Identify which cell holds the provided text, then report its [X, Y] central coordinate. 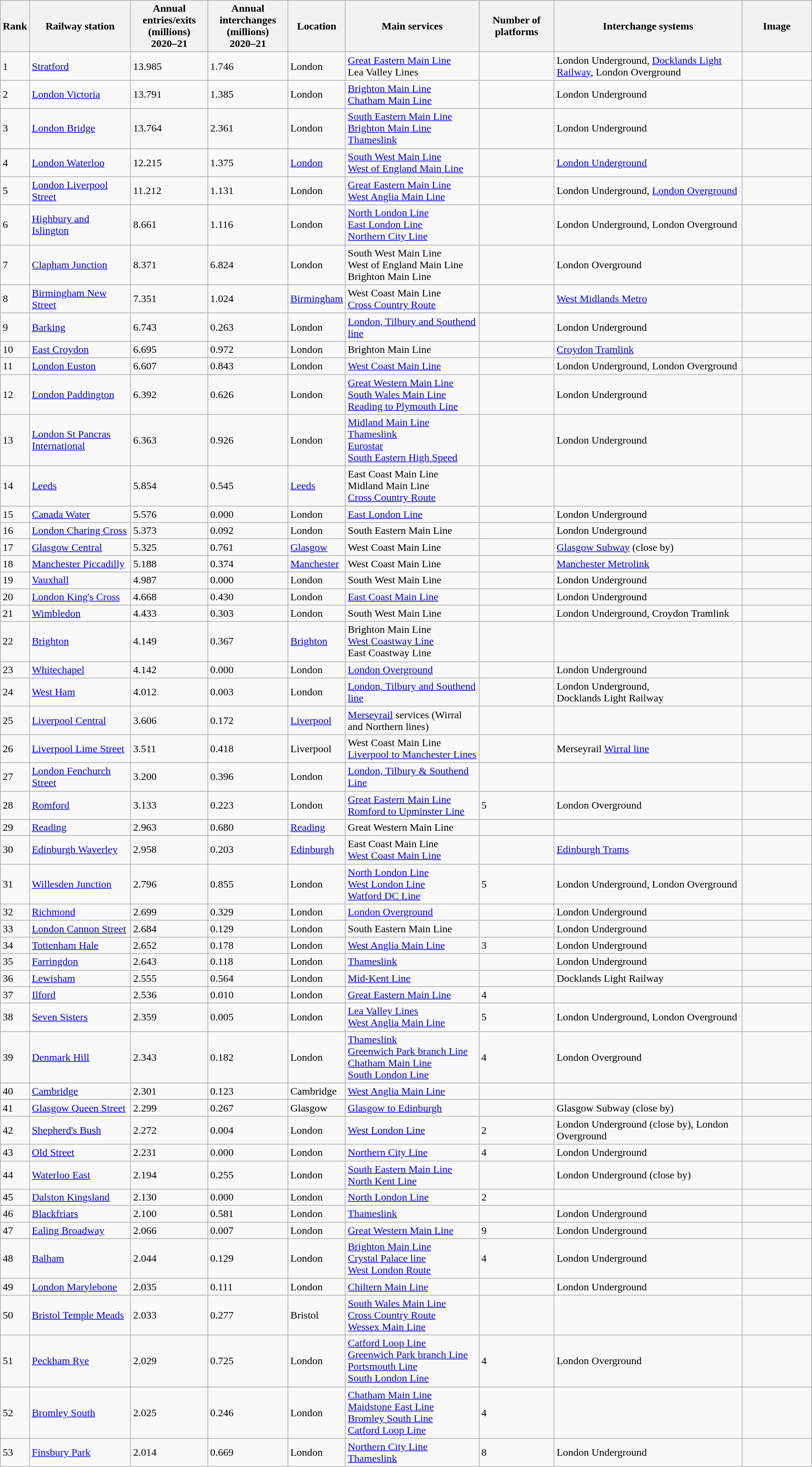
38 [15, 1017]
44 [15, 1174]
8.661 [169, 225]
Glasgow to Edinburgh [412, 1108]
13.791 [169, 95]
5.188 [169, 564]
Canada Water [80, 514]
0.223 [248, 805]
Docklands Light Railway [648, 978]
39 [15, 1057]
43 [15, 1152]
West London Line [412, 1130]
Brighton Main LineWest Coastway LineEast Coastway Line [412, 641]
2.025 [169, 1412]
North London LineWest London LineWatford DC Line [412, 884]
London Underground, Docklands Light Railway, London Overground [648, 66]
0.396 [248, 777]
29 [15, 828]
West Coast Main LineCross Country Route [412, 299]
London St Pancras International [80, 440]
Merseyrail services (Wirral and Northern lines) [412, 720]
6 [15, 225]
0.005 [248, 1017]
Location [317, 26]
12.215 [169, 162]
32 [15, 912]
5.325 [169, 547]
2.963 [169, 828]
Edinburgh Trams [648, 850]
Old Street [80, 1152]
6.824 [248, 265]
1.116 [248, 225]
London Bridge [80, 128]
2.958 [169, 850]
London Underground,Docklands Light Railway [648, 692]
Manchester Metrolink [648, 564]
1.375 [248, 162]
Croydon Tramlink [648, 349]
0.367 [248, 641]
2.014 [169, 1452]
Northern City LineThameslink [412, 1452]
45 [15, 1197]
4.142 [169, 670]
Image [776, 26]
2.100 [169, 1214]
4.987 [169, 580]
25 [15, 720]
24 [15, 692]
Great Eastern Main LineWest Anglia Main Line [412, 191]
2.272 [169, 1130]
Great Western Main LineSouth Wales Main LineReading to Plymouth Line [412, 394]
South Eastern Main Line North Kent Line [412, 1174]
53 [15, 1452]
Farringdon [80, 962]
South West Main LineWest of England Main Line [412, 162]
West Coast Main LineLiverpool to Manchester Lines [412, 748]
1.024 [248, 299]
Clapham Junction [80, 265]
13.985 [169, 66]
0.004 [248, 1130]
19 [15, 580]
0.178 [248, 945]
31 [15, 884]
30 [15, 850]
Northern City Line [412, 1152]
ThameslinkGreenwich Park branch LineChatham Main LineSouth London Line [412, 1057]
Glasgow Central [80, 547]
0.263 [248, 327]
2.029 [169, 1361]
Number of platforms [516, 26]
2.301 [169, 1091]
0.418 [248, 748]
London Euston [80, 366]
0.255 [248, 1174]
Main services [412, 26]
Brighton Main Line [412, 349]
0.374 [248, 564]
Liverpool Central [80, 720]
Rank [15, 26]
3.511 [169, 748]
Seven Sisters [80, 1017]
13.764 [169, 128]
East Croydon [80, 349]
London, Tilbury & Southend Line [412, 777]
1.131 [248, 191]
0.680 [248, 828]
London Underground (close by) [648, 1174]
London Charing Cross [80, 531]
Birmingham New Street [80, 299]
0.972 [248, 349]
Edinburgh [317, 850]
Tottenham Hale [80, 945]
14 [15, 486]
33 [15, 929]
36 [15, 978]
Brighton Main LineChatham Main Line [412, 95]
London Waterloo [80, 162]
Chatham Main LineMaidstone East LineBromley South LineCatford Loop Line [412, 1412]
2.194 [169, 1174]
10 [15, 349]
3.606 [169, 720]
47 [15, 1230]
41 [15, 1108]
North London Line [412, 1197]
London Underground, Croydon Tramlink [648, 613]
London Fenchurch Street [80, 777]
0.111 [248, 1287]
0.172 [248, 720]
4.433 [169, 613]
London Marylebone [80, 1287]
7.351 [169, 299]
6.695 [169, 349]
Romford [80, 805]
Whitechapel [80, 670]
48 [15, 1259]
Great Eastern Main LineLea Valley Lines [412, 66]
2.343 [169, 1057]
0.545 [248, 486]
11.212 [169, 191]
Brighton Main LineCrystal Palace lineWest London Route [412, 1259]
0.092 [248, 531]
7 [15, 265]
12 [15, 394]
35 [15, 962]
1.746 [248, 66]
23 [15, 670]
52 [15, 1412]
Richmond [80, 912]
6.363 [169, 440]
1 [15, 66]
Shepherd's Bush [80, 1130]
1.385 [248, 95]
2.299 [169, 1108]
Liverpool Lime Street [80, 748]
5.373 [169, 531]
0.626 [248, 394]
East London Line [412, 514]
London Paddington [80, 394]
50 [15, 1315]
London Cannon Street [80, 929]
South Eastern Main LineBrighton Main LineThameslink [412, 128]
London Liverpool Street [80, 191]
Edinburgh Waverley [80, 850]
0.118 [248, 962]
22 [15, 641]
2.130 [169, 1197]
0.581 [248, 1214]
Highbury and Islington [80, 225]
16 [15, 531]
0.669 [248, 1452]
Great Eastern Main Line [412, 995]
Manchester [317, 564]
5.854 [169, 486]
Catford Loop LineGreenwich Park branch LinePortsmouth LineSouth London Line [412, 1361]
8.371 [169, 265]
2.359 [169, 1017]
6.392 [169, 394]
Bristol [317, 1315]
London King's Cross [80, 597]
2.536 [169, 995]
15 [15, 514]
Ilford [80, 995]
Bristol Temple Meads [80, 1315]
Interchange systems [648, 26]
Dalston Kingsland [80, 1197]
27 [15, 777]
0.329 [248, 912]
0.430 [248, 597]
2.361 [248, 128]
11 [15, 366]
34 [15, 945]
0.003 [248, 692]
West Midlands Metro [648, 299]
6.743 [169, 327]
2.699 [169, 912]
51 [15, 1361]
West Ham [80, 692]
East Coast Main LineWest Coast Main Line [412, 850]
2.796 [169, 884]
0.123 [248, 1091]
Bromley South [80, 1412]
East Coast Main Line [412, 597]
Barking [80, 327]
17 [15, 547]
0.182 [248, 1057]
Glasgow Queen Street [80, 1108]
2.033 [169, 1315]
2.652 [169, 945]
Railway station [80, 26]
Mid-Kent Line [412, 978]
Denmark Hill [80, 1057]
0.761 [248, 547]
2.231 [169, 1152]
Lewisham [80, 978]
0.203 [248, 850]
Willesden Junction [80, 884]
London Underground (close by), London Overground [648, 1130]
3.133 [169, 805]
4.012 [169, 692]
South West Main LineWest of England Main LineBrighton Main Line [412, 265]
0.277 [248, 1315]
Annual entries/exits(millions)2020–21 [169, 26]
Balham [80, 1259]
2.684 [169, 929]
3.200 [169, 777]
Lea Valley LinesWest Anglia Main Line [412, 1017]
42 [15, 1130]
Merseyrail Wirral line [648, 748]
South Wales Main LineCross Country RouteWessex Main Line [412, 1315]
6.607 [169, 366]
Great Eastern Main LineRomford to Upminster Line [412, 805]
Manchester Piccadilly [80, 564]
Vauxhall [80, 580]
2.044 [169, 1259]
46 [15, 1214]
Ealing Broadway [80, 1230]
East Coast Main LineMidland Main LineCross Country Route [412, 486]
Peckham Rye [80, 1361]
0.855 [248, 884]
Midland Main LineThameslink EurostarSouth Eastern High Speed [412, 440]
13 [15, 440]
Finsbury Park [80, 1452]
Birmingham [317, 299]
0.007 [248, 1230]
4.668 [169, 597]
Chiltern Main Line [412, 1287]
21 [15, 613]
49 [15, 1287]
0.926 [248, 440]
20 [15, 597]
0.843 [248, 366]
Annual interchanges(millions)2020–21 [248, 26]
28 [15, 805]
2.555 [169, 978]
London Victoria [80, 95]
0.267 [248, 1108]
0.246 [248, 1412]
Blackfriars [80, 1214]
18 [15, 564]
2.066 [169, 1230]
0.564 [248, 978]
2.643 [169, 962]
0.010 [248, 995]
40 [15, 1091]
26 [15, 748]
North London LineEast London LineNorthern City Line [412, 225]
37 [15, 995]
5.576 [169, 514]
0.725 [248, 1361]
0.303 [248, 613]
2.035 [169, 1287]
Wimbledon [80, 613]
Stratford [80, 66]
Waterloo East [80, 1174]
4.149 [169, 641]
